Find where the given text appears and provide that cell's center as (x, y) coordinate. 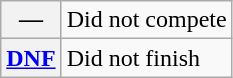
DNF (31, 58)
— (31, 20)
Did not compete (146, 20)
Did not finish (146, 58)
